Identify which cell holds the provided text, then report its [X, Y] central coordinate. 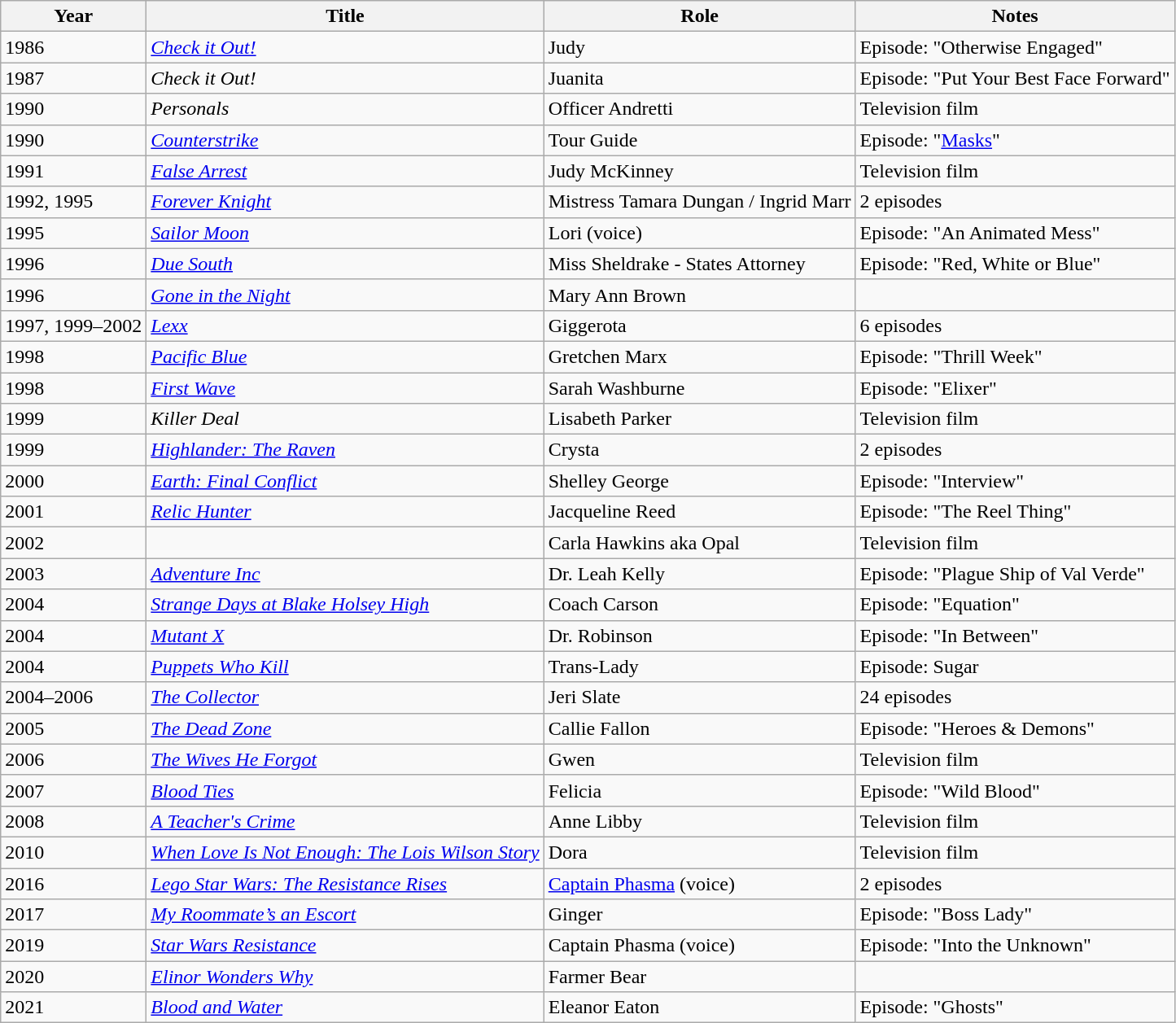
Lori (voice) [700, 233]
Judy [700, 47]
Sarah Washburne [700, 388]
Episode: "Wild Blood" [1015, 790]
2005 [73, 728]
Officer Andretti [700, 109]
Episode: "Thrill Week" [1015, 356]
When Love Is Not Enough: The Lois Wilson Story [345, 852]
Trans-Lady [700, 667]
Episode: "Put Your Best Face Forward" [1015, 78]
Jacqueline Reed [700, 512]
1992, 1995 [73, 202]
6 episodes [1015, 326]
Jeri Slate [700, 697]
Episode: "Red, White or Blue" [1015, 264]
Eleanor Eaton [700, 1008]
Counterstrike [345, 140]
Forever Knight [345, 202]
Episode: "Into the Unknown" [1015, 946]
Crysta [700, 450]
Personals [345, 109]
Earth: Final Conflict [345, 481]
Strange Days at Blake Holsey High [345, 605]
Highlander: The Raven [345, 450]
Relic Hunter [345, 512]
Mistress Tamara Dungan / Ingrid Marr [700, 202]
Farmer Bear [700, 977]
Gretchen Marx [700, 356]
2003 [73, 574]
Ginger [700, 915]
Blood Ties [345, 790]
Juanita [700, 78]
Pacific Blue [345, 356]
Episode: "The Reel Thing" [1015, 512]
2010 [73, 852]
2007 [73, 790]
Coach Carson [700, 605]
1987 [73, 78]
1991 [73, 171]
Episode: "Boss Lady" [1015, 915]
Lexx [345, 326]
1995 [73, 233]
Lego Star Wars: The Resistance Rises [345, 883]
Episode: "Plague Ship of Val Verde" [1015, 574]
Episode: "Ghosts" [1015, 1008]
Episode: "Elixer" [1015, 388]
Anne Libby [700, 821]
2002 [73, 543]
2004–2006 [73, 697]
Callie Fallon [700, 728]
Lisabeth Parker [700, 419]
Star Wars Resistance [345, 946]
Sailor Moon [345, 233]
2016 [73, 883]
24 episodes [1015, 697]
False Arrest [345, 171]
Mary Ann Brown [700, 295]
Dr. Robinson [700, 636]
Episode: "An Animated Mess" [1015, 233]
2020 [73, 977]
Blood and Water [345, 1008]
Gwen [700, 759]
Dr. Leah Kelly [700, 574]
Felicia [700, 790]
Episode: "Otherwise Engaged" [1015, 47]
Judy McKinney [700, 171]
Elinor Wonders Why [345, 977]
1986 [73, 47]
Episode: "Heroes & Demons" [1015, 728]
1997, 1999–2002 [73, 326]
Episode: "Masks" [1015, 140]
The Dead Zone [345, 728]
2008 [73, 821]
2000 [73, 481]
Gone in the Night [345, 295]
Role [700, 16]
Due South [345, 264]
2017 [73, 915]
My Roommate’s an Escort [345, 915]
Dora [700, 852]
Tour Guide [700, 140]
Episode: "Equation" [1015, 605]
Year [73, 16]
2019 [73, 946]
2021 [73, 1008]
Puppets Who Kill [345, 667]
The Collector [345, 697]
Notes [1015, 16]
First Wave [345, 388]
Carla Hawkins aka Opal [700, 543]
Miss Sheldrake - States Attorney [700, 264]
Episode: Sugar [1015, 667]
Shelley George [700, 481]
Mutant X [345, 636]
Episode: "In Between" [1015, 636]
A Teacher's Crime [345, 821]
2006 [73, 759]
Title [345, 16]
Episode: "Interview" [1015, 481]
Giggerota [700, 326]
Killer Deal [345, 419]
2001 [73, 512]
The Wives He Forgot [345, 759]
Adventure Inc [345, 574]
